Identify which cell holds the provided text, then report its [x, y] central coordinate. 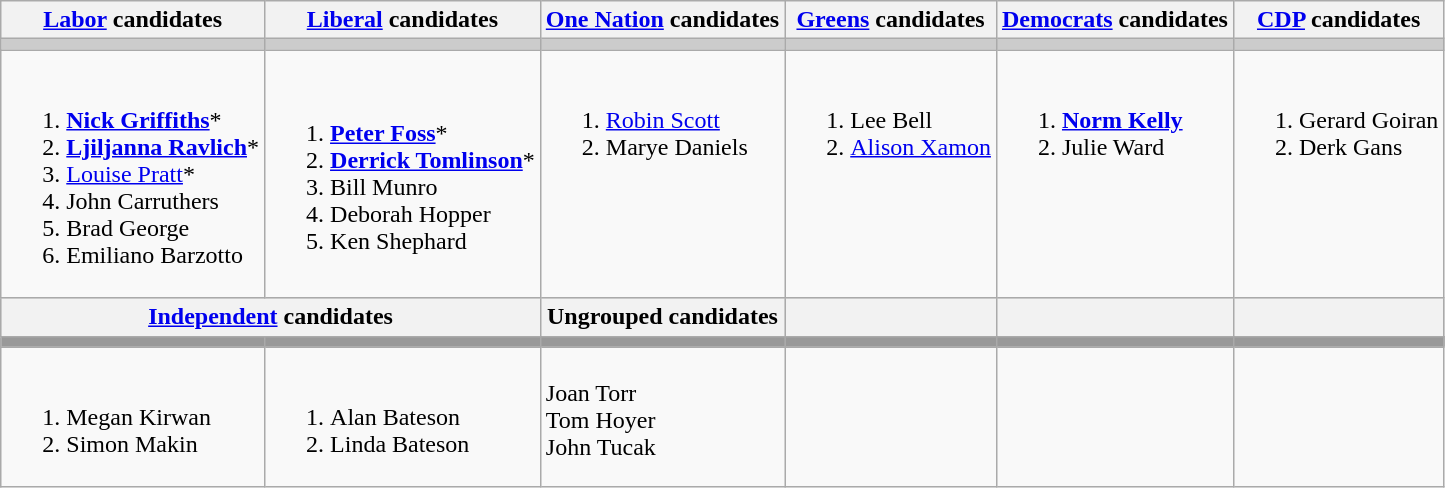
Labor candidates [133, 20]
Nick Griffiths*Ljiljanna Ravlich*Louise Pratt*John CarruthersBrad GeorgeEmiliano Barzotto [133, 174]
Liberal candidates [403, 20]
Peter Foss*Derrick Tomlinson*Bill MunroDeborah HopperKen Shephard [403, 174]
Lee BellAlison Xamon [891, 174]
Robin ScottMarye Daniels [662, 174]
Democrats candidates [1114, 20]
Ungrouped candidates [662, 317]
CDP candidates [1338, 20]
Greens candidates [891, 20]
Joan Torr Tom Hoyer John Tucak [662, 417]
Alan BatesonLinda Bateson [403, 417]
Independent candidates [271, 317]
One Nation candidates [662, 20]
Gerard GoiranDerk Gans [1338, 174]
Norm KellyJulie Ward [1114, 174]
Megan KirwanSimon Makin [133, 417]
